Capture the cell that displays the provided text and extract its (x, y) central coordinate. 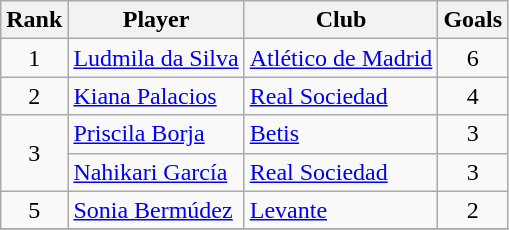
1 (34, 58)
Betis (341, 134)
Atlético de Madrid (341, 58)
Ludmila da Silva (156, 58)
Priscila Borja (156, 134)
Rank (34, 20)
Levante (341, 210)
Kiana Palacios (156, 96)
Sonia Bermúdez (156, 210)
Nahikari García (156, 172)
5 (34, 210)
Club (341, 20)
4 (473, 96)
6 (473, 58)
Player (156, 20)
Goals (473, 20)
